Locate the cell with the specified text and output its [X, Y] center coordinate. 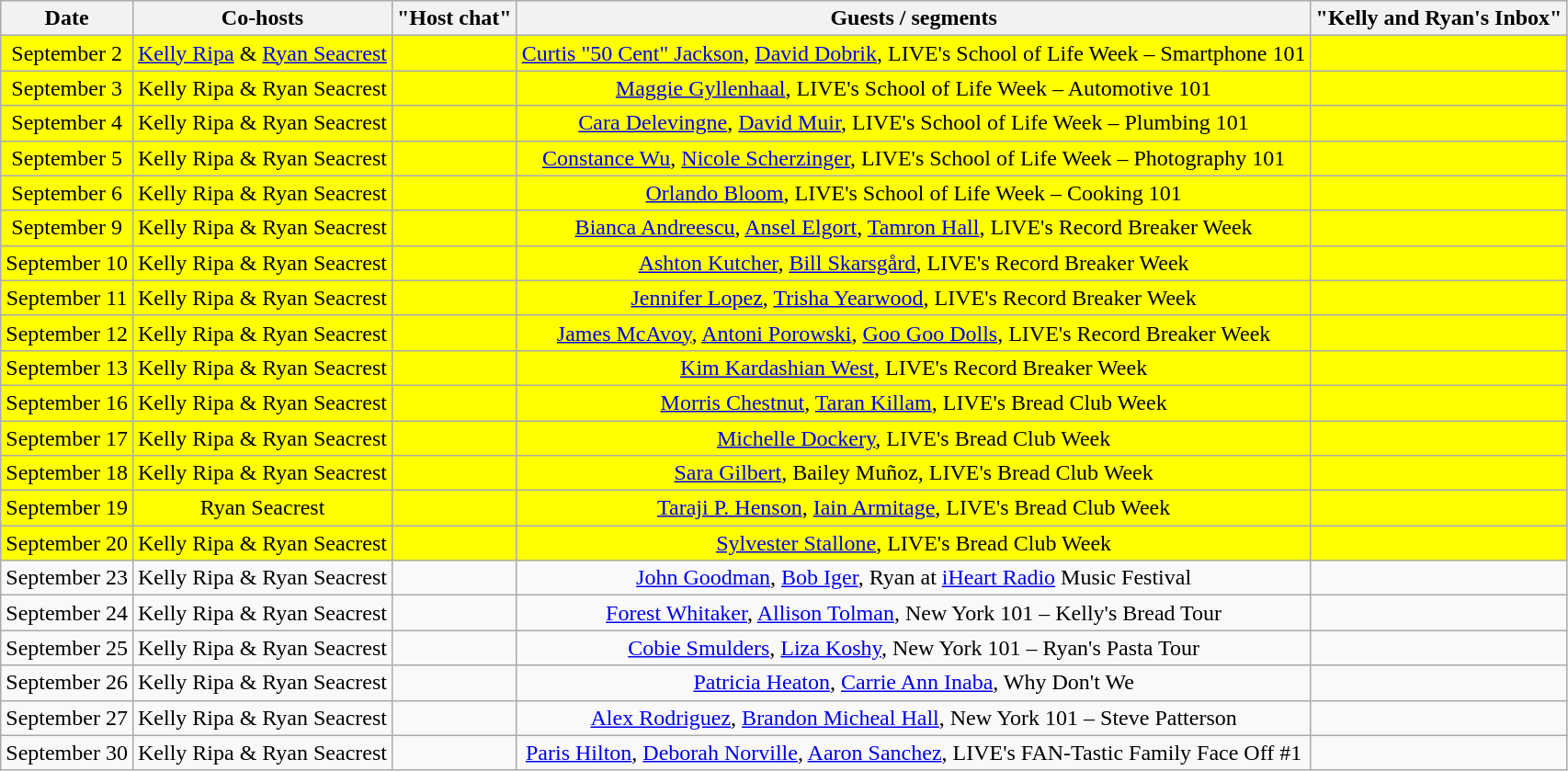
September 26 [67, 683]
Patricia Heaton, Carrie Ann Inaba, Why Don't We [914, 683]
"Kelly and Ryan's Inbox" [1439, 18]
Paris Hilton, Deborah Norville, Aaron Sanchez, LIVE's FAN-Tastic Family Face Off #1 [914, 753]
September 13 [67, 368]
Jennifer Lopez, Trisha Yearwood, LIVE's Record Breaker Week [914, 298]
Taraji P. Henson, Iain Armitage, LIVE's Bread Club Week [914, 508]
September 11 [67, 298]
Constance Wu, Nicole Scherzinger, LIVE's School of Life Week – Photography 101 [914, 158]
Maggie Gyllenhaal, LIVE's School of Life Week – Automotive 101 [914, 88]
Michelle Dockery, LIVE's Bread Club Week [914, 438]
September 27 [67, 718]
September 24 [67, 613]
September 9 [67, 228]
James McAvoy, Antoni Porowski, Goo Goo Dolls, LIVE's Record Breaker Week [914, 333]
Date [67, 18]
September 6 [67, 193]
Cobie Smulders, Liza Koshy, New York 101 – Ryan's Pasta Tour [914, 648]
September 17 [67, 438]
Morris Chestnut, Taran Killam, LIVE's Bread Club Week [914, 403]
September 3 [67, 88]
Sara Gilbert, Bailey Muñoz, LIVE's Bread Club Week [914, 473]
Cara Delevingne, David Muir, LIVE's School of Life Week – Plumbing 101 [914, 123]
September 16 [67, 403]
Kim Kardashian West, LIVE's Record Breaker Week [914, 368]
John Goodman, Bob Iger, Ryan at iHeart Radio Music Festival [914, 578]
September 30 [67, 753]
Ryan Seacrest [262, 508]
September 18 [67, 473]
September 10 [67, 263]
Alex Rodriguez, Brandon Micheal Hall, New York 101 – Steve Patterson [914, 718]
September 20 [67, 543]
September 5 [67, 158]
Sylvester Stallone, LIVE's Bread Club Week [914, 543]
September 4 [67, 123]
September 2 [67, 53]
Forest Whitaker, Allison Tolman, New York 101 – Kelly's Bread Tour [914, 613]
September 23 [67, 578]
September 25 [67, 648]
Orlando Bloom, LIVE's School of Life Week – Cooking 101 [914, 193]
September 12 [67, 333]
Guests / segments [914, 18]
Curtis "50 Cent" Jackson, David Dobrik, LIVE's School of Life Week – Smartphone 101 [914, 53]
September 19 [67, 508]
"Host chat" [454, 18]
Co-hosts [262, 18]
Bianca Andreescu, Ansel Elgort, Tamron Hall, LIVE's Record Breaker Week [914, 228]
Ashton Kutcher, Bill Skarsgård, LIVE's Record Breaker Week [914, 263]
